Identify which cell holds the provided text, then report its [X, Y] central coordinate. 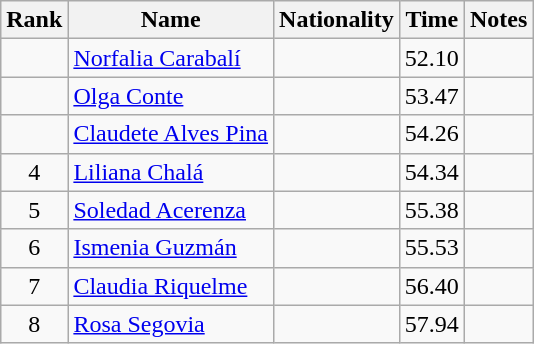
Soledad Acerenza [171, 210]
Ismenia Guzmán [171, 248]
Liliana Chalá [171, 172]
52.10 [432, 58]
8 [34, 324]
7 [34, 286]
Claudete Alves Pina [171, 134]
Nationality [337, 20]
Norfalia Carabalí [171, 58]
6 [34, 248]
54.34 [432, 172]
Name [171, 20]
Rank [34, 20]
Olga Conte [171, 96]
Rosa Segovia [171, 324]
Notes [498, 20]
54.26 [432, 134]
Time [432, 20]
55.53 [432, 248]
55.38 [432, 210]
4 [34, 172]
53.47 [432, 96]
56.40 [432, 286]
Claudia Riquelme [171, 286]
57.94 [432, 324]
5 [34, 210]
